Output the (X, Y) coordinate of the center of the cell containing the given text.  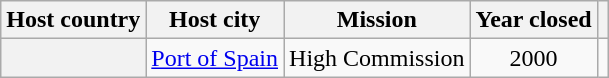
Mission (377, 20)
Host country (74, 20)
Year closed (534, 20)
2000 (534, 58)
Port of Spain (215, 58)
High Commission (377, 58)
Host city (215, 20)
